Search for the cell housing the specified text and yield its [x, y] center coordinate. 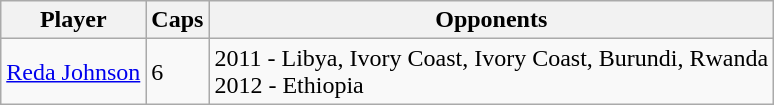
2011 - Libya, Ivory Coast, Ivory Coast, Burundi, Rwanda2012 - Ethiopia [492, 72]
Caps [178, 20]
Opponents [492, 20]
Reda Johnson [74, 72]
6 [178, 72]
Player [74, 20]
